Return the [x, y] coordinate for the center point of the cell that contains the specified text.  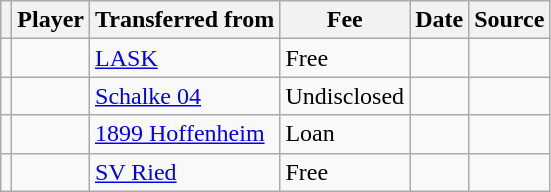
Loan [345, 134]
Source [510, 20]
Date [440, 20]
LASK [185, 58]
Transferred from [185, 20]
1899 Hoffenheim [185, 134]
Schalke 04 [185, 96]
Fee [345, 20]
Undisclosed [345, 96]
SV Ried [185, 172]
Player [51, 20]
